Extract the (X, Y) coordinate from the center of the cell holding the provided text.  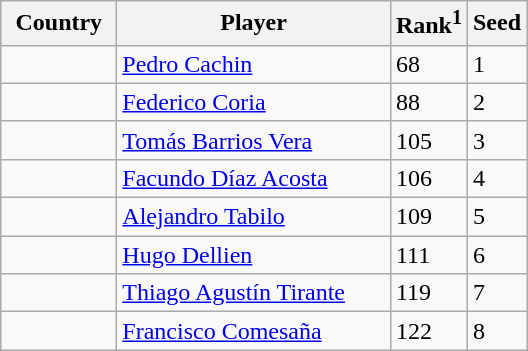
Francisco Comesaña (254, 331)
2 (496, 102)
Pedro Cachin (254, 64)
Facundo Díaz Acosta (254, 178)
Country (59, 24)
Rank1 (428, 24)
111 (428, 255)
3 (496, 140)
Hugo Dellien (254, 255)
5 (496, 217)
Federico Coria (254, 102)
1 (496, 64)
4 (496, 178)
122 (428, 331)
Thiago Agustín Tirante (254, 293)
6 (496, 255)
68 (428, 64)
Alejandro Tabilo (254, 217)
105 (428, 140)
7 (496, 293)
109 (428, 217)
88 (428, 102)
119 (428, 293)
Player (254, 24)
106 (428, 178)
8 (496, 331)
Seed (496, 24)
Tomás Barrios Vera (254, 140)
